Search for the cell housing the specified text and yield its [x, y] center coordinate. 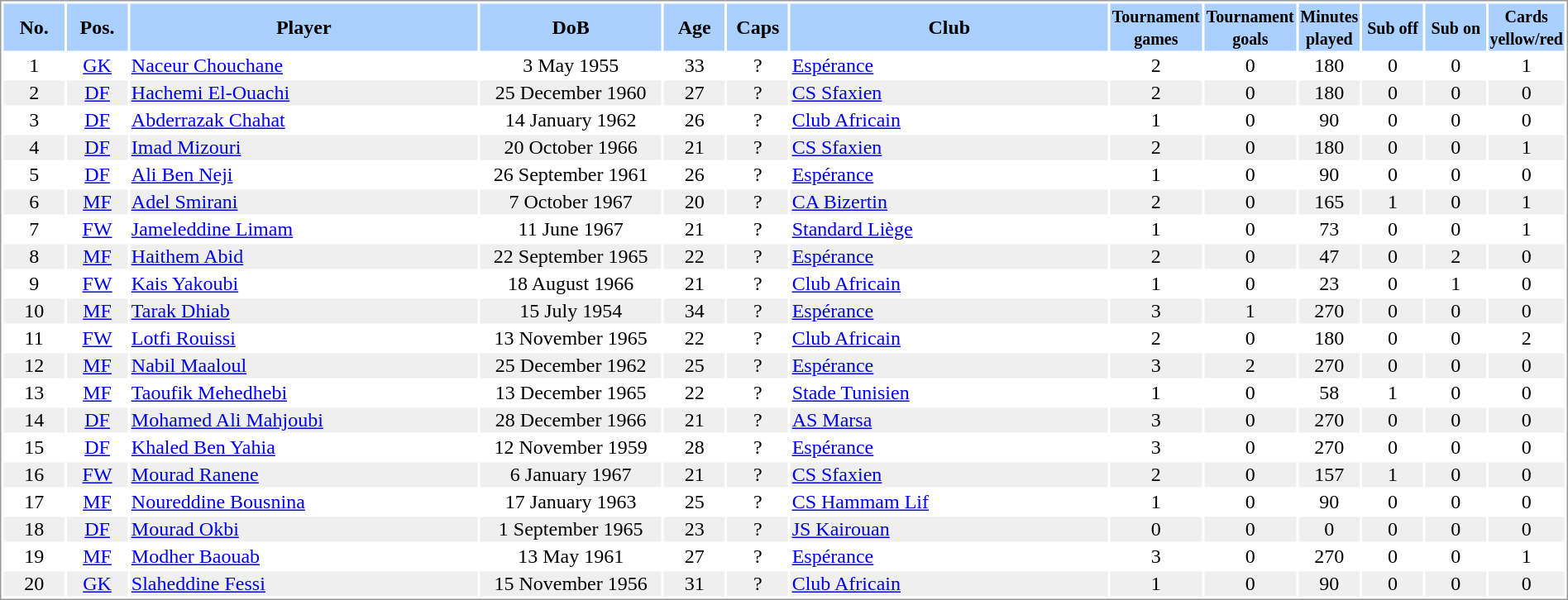
Mourad Ranene [304, 475]
13 May 1961 [571, 556]
34 [695, 312]
Mourad Okbi [304, 530]
Nabil Maaloul [304, 366]
11 [33, 338]
17 January 1963 [571, 502]
JS Kairouan [949, 530]
15 [33, 447]
Pos. [98, 26]
Tournamentgames [1156, 26]
10 [33, 312]
165 [1329, 202]
Naceur Chouchane [304, 65]
18 [33, 530]
Ali Ben Neji [304, 174]
25 December 1960 [571, 93]
28 December 1966 [571, 421]
AS Marsa [949, 421]
15 November 1956 [571, 584]
Player [304, 26]
7 [33, 229]
Abderrazak Chahat [304, 120]
Tournamentgoals [1250, 26]
15 July 1954 [571, 312]
12 November 1959 [571, 447]
Slaheddine Fessi [304, 584]
14 January 1962 [571, 120]
6 January 1967 [571, 475]
13 November 1965 [571, 338]
14 [33, 421]
Sub off [1393, 26]
Lotfi Rouissi [304, 338]
31 [695, 584]
4 [33, 148]
19 [33, 556]
Jameleddine Limam [304, 229]
25 December 1962 [571, 366]
17 [33, 502]
33 [695, 65]
Modher Baouab [304, 556]
18 August 1966 [571, 283]
1 September 1965 [571, 530]
8 [33, 257]
3 May 1955 [571, 65]
6 [33, 202]
20 October 1966 [571, 148]
Noureddine Bousnina [304, 502]
22 September 1965 [571, 257]
9 [33, 283]
Imad Mizouri [304, 148]
13 [33, 393]
Club [949, 26]
Tarak Dhiab [304, 312]
Minutesplayed [1329, 26]
Mohamed Ali Mahjoubi [304, 421]
47 [1329, 257]
Standard Liège [949, 229]
Caps [758, 26]
Stade Tunisien [949, 393]
Taoufik Mehedhebi [304, 393]
DoB [571, 26]
28 [695, 447]
Age [695, 26]
26 September 1961 [571, 174]
Sub on [1456, 26]
No. [33, 26]
Cardsyellow/red [1527, 26]
Kais Yakoubi [304, 283]
7 October 1967 [571, 202]
58 [1329, 393]
12 [33, 366]
Adel Smirani [304, 202]
CA Bizertin [949, 202]
Khaled Ben Yahia [304, 447]
CS Hammam Lif [949, 502]
16 [33, 475]
5 [33, 174]
11 June 1967 [571, 229]
Haithem Abid [304, 257]
Hachemi El-Ouachi [304, 93]
157 [1329, 475]
73 [1329, 229]
13 December 1965 [571, 393]
